Return the [X, Y] coordinate for the center point of the cell that contains the specified text.  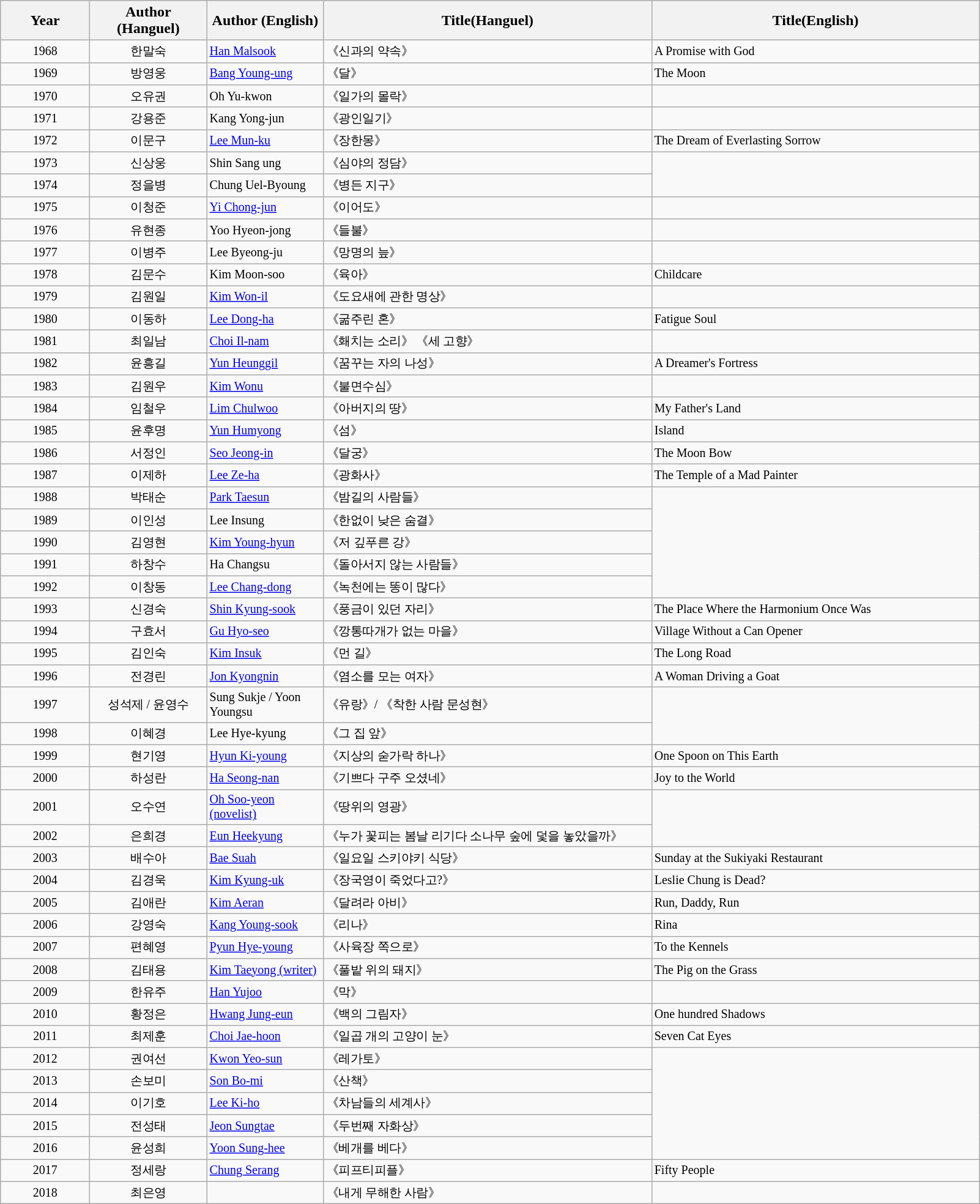
Sung Sukje / Yoon Youngsu [265, 705]
1995 [45, 653]
Lim Chulwoo [265, 408]
Author (Hanguel) [148, 21]
1976 [45, 230]
Oh Soo-yeon (novelist) [265, 806]
Leslie Chung is Dead? [815, 880]
1980 [45, 319]
Kim Insuk [265, 653]
Kwon Yeo-sun [265, 1058]
1981 [45, 341]
2002 [45, 836]
1999 [45, 756]
이병주 [148, 252]
Son Bo-mi [265, 1081]
《도요새에 관한 명상》 [488, 297]
The Long Road [815, 653]
이창동 [148, 587]
To the Kennels [815, 947]
이동하 [148, 319]
Kim Taeyong (writer) [265, 970]
Kim Young-hyun [265, 542]
이청준 [148, 207]
1968 [45, 51]
최일남 [148, 341]
1994 [45, 631]
2011 [45, 1036]
2004 [45, 880]
Eun Heekyung [265, 836]
Kim Aeran [265, 902]
정세랑 [148, 1170]
2001 [45, 806]
Rina [815, 925]
임철우 [148, 408]
《내게 무해한 사람》 [488, 1192]
최은영 [148, 1192]
배수아 [148, 858]
Joy to the World [815, 778]
이혜경 [148, 734]
1992 [45, 587]
2016 [45, 1148]
윤성희 [148, 1148]
김원우 [148, 386]
Sunday at the Sukiyaki Restaurant [815, 858]
Park Taesun [265, 497]
《아버지의 땅》 [488, 408]
Choi Jae-hoon [265, 1036]
2014 [45, 1103]
한말숙 [148, 51]
1972 [45, 141]
Village Without a Can Opener [815, 631]
《들불》 [488, 230]
손보미 [148, 1081]
2008 [45, 970]
Yoo Hyeon-jong [265, 230]
Yi Chong-jun [265, 207]
1971 [45, 118]
One Spoon on This Earth [815, 756]
1991 [45, 565]
《광화사》 [488, 475]
Lee Insung [265, 520]
전경린 [148, 676]
신상웅 [148, 163]
정을병 [148, 185]
Kim Kyung-uk [265, 880]
《두번째 자화상》 [488, 1126]
Shin Kyung-sook [265, 609]
1985 [45, 431]
Kim Won-il [265, 297]
《장국영이 죽었다고?》 [488, 880]
Yun Humyong [265, 431]
2009 [45, 992]
Lee Dong-ha [265, 319]
하창수 [148, 565]
《백의 그림자》 [488, 1014]
Lee Mun-ku [265, 141]
성석제 / 윤영수 [148, 705]
1974 [45, 185]
1977 [45, 252]
Lee Byeong-ju [265, 252]
Kang Young-sook [265, 925]
2010 [45, 1014]
Seo Jeong-in [265, 453]
은희경 [148, 836]
A Dreamer's Fortress [815, 363]
Island [815, 431]
1969 [45, 73]
김인숙 [148, 653]
Seven Cat Eyes [815, 1036]
Jon Kyongnin [265, 676]
The Temple of a Mad Painter [815, 475]
Yoon Sung-hee [265, 1148]
《지상의 숟가락 하나》 [488, 756]
1978 [45, 274]
Title(English) [815, 21]
《굶주린 혼》 [488, 319]
한유주 [148, 992]
Ha Seong-nan [265, 778]
Lee Ze-ha [265, 475]
Lee Ki-ho [265, 1103]
유현종 [148, 230]
《광인일기》 [488, 118]
Bang Young-ung [265, 73]
Year [45, 21]
구효서 [148, 631]
Author (English) [265, 21]
Hyun Ki-young [265, 756]
Shin Sang ung [265, 163]
《그 집 앞》 [488, 734]
《먼 길》 [488, 653]
《달궁》 [488, 453]
이기호 [148, 1103]
2000 [45, 778]
Pyun Hye-young [265, 947]
2005 [45, 902]
《이어도》 [488, 207]
Childcare [815, 274]
2018 [45, 1192]
A Woman Driving a Goat [815, 676]
권여선 [148, 1058]
2013 [45, 1081]
1998 [45, 734]
서정인 [148, 453]
《꿈꾸는 자의 나성》 [488, 363]
《망명의 늪》 [488, 252]
최제훈 [148, 1036]
《장한몽》 [488, 141]
김영현 [148, 542]
《기쁘다 구주 오셨네》 [488, 778]
《레가토》 [488, 1058]
《달려라 아비》 [488, 902]
《저 깊푸른 강》 [488, 542]
Bae Suah [265, 858]
박태순 [148, 497]
1989 [45, 520]
《녹천에는 똥이 많다》 [488, 587]
Lee Hye-kyung [265, 734]
《달》 [488, 73]
1993 [45, 609]
김태용 [148, 970]
Yun Heunggil [265, 363]
Choi Il-nam [265, 341]
1975 [45, 207]
1983 [45, 386]
Chung Serang [265, 1170]
김애란 [148, 902]
1973 [45, 163]
1990 [45, 542]
강용준 [148, 118]
《일곱 개의 고양이 눈》 [488, 1036]
《땅위의 영광》 [488, 806]
《리나》 [488, 925]
《일요일 스키야키 식당》 [488, 858]
《병든 지구》 [488, 185]
편혜영 [148, 947]
Gu Hyo-seo [265, 631]
Hwang Jung-eun [265, 1014]
이인성 [148, 520]
Fatigue Soul [815, 319]
윤흥길 [148, 363]
Jeon Sungtae [265, 1126]
1996 [45, 676]
1997 [45, 705]
《유랑》/ 《착한 사람 문성현》 [488, 705]
방영웅 [148, 73]
Fifty People [815, 1170]
Ha Changsu [265, 565]
1988 [45, 497]
The Pig on the Grass [815, 970]
《풍금이 있던 자리》 [488, 609]
《돌아서지 않는 사람들》 [488, 565]
2003 [45, 858]
My Father's Land [815, 408]
《홰치는 소리》 《세 고향》 [488, 341]
2012 [45, 1058]
1984 [45, 408]
2017 [45, 1170]
1986 [45, 453]
하성란 [148, 778]
이문구 [148, 141]
《막》 [488, 992]
이제하 [148, 475]
《깡통따개가 없는 마을》 [488, 631]
1970 [45, 96]
《피프티피플》 [488, 1170]
《사육장 쪽으로》 [488, 947]
Oh Yu-kwon [265, 96]
《베개를 베다》 [488, 1148]
김문수 [148, 274]
Run, Daddy, Run [815, 902]
《심야의 정담》 [488, 163]
2006 [45, 925]
오수연 [148, 806]
김원일 [148, 297]
Kim Wonu [265, 386]
2015 [45, 1126]
The Moon Bow [815, 453]
《풀밭 위의 돼지》 [488, 970]
《한없이 낮은 숨결》 [488, 520]
Lee Chang-dong [265, 587]
《밤길의 사람들》 [488, 497]
One hundred Shadows [815, 1014]
The Moon [815, 73]
Kang Yong-jun [265, 118]
The Place Where the Harmonium Once Was [815, 609]
A Promise with God [815, 51]
윤후명 [148, 431]
《섬》 [488, 431]
《산책》 [488, 1081]
1987 [45, 475]
2007 [45, 947]
The Dream of Everlasting Sorrow [815, 141]
Chung Uel-Byoung [265, 185]
전성태 [148, 1126]
《육아》 [488, 274]
김경욱 [148, 880]
강영숙 [148, 925]
Title(Hanguel) [488, 21]
현기영 [148, 756]
《누가 꽃피는 봄날 리기다 소나무 숲에 덫을 놓았을까》 [488, 836]
Kim Moon-soo [265, 274]
《불면수심》 [488, 386]
오유권 [148, 96]
《신과의 약속》 [488, 51]
신경숙 [148, 609]
《일가의 몰락》 [488, 96]
Han Malsook [265, 51]
《차남들의 세계사》 [488, 1103]
황정은 [148, 1014]
1982 [45, 363]
《염소를 모는 여자》 [488, 676]
1979 [45, 297]
Han Yujoo [265, 992]
